For the text-containing cell, return its midpoint in (x, y) coordinate format. 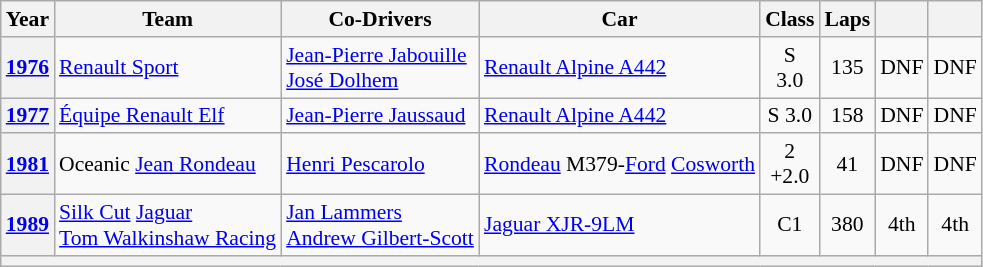
Co-Drivers (380, 19)
1989 (28, 226)
41 (847, 164)
1976 (28, 68)
Class (790, 19)
380 (847, 226)
Oceanic Jean Rondeau (168, 164)
Jean-Pierre Jaussaud (380, 116)
Jean-Pierre Jabouille José Dolhem (380, 68)
S3.0 (790, 68)
Team (168, 19)
Year (28, 19)
Laps (847, 19)
Car (620, 19)
C1 (790, 226)
Henri Pescarolo (380, 164)
2+2.0 (790, 164)
S 3.0 (790, 116)
Jaguar XJR-9LM (620, 226)
Rondeau M379-Ford Cosworth (620, 164)
1977 (28, 116)
Renault Sport (168, 68)
Jan Lammers Andrew Gilbert-Scott (380, 226)
158 (847, 116)
Équipe Renault Elf (168, 116)
135 (847, 68)
Silk Cut Jaguar Tom Walkinshaw Racing (168, 226)
1981 (28, 164)
